Capture the cell that displays the provided text and extract its (X, Y) central coordinate. 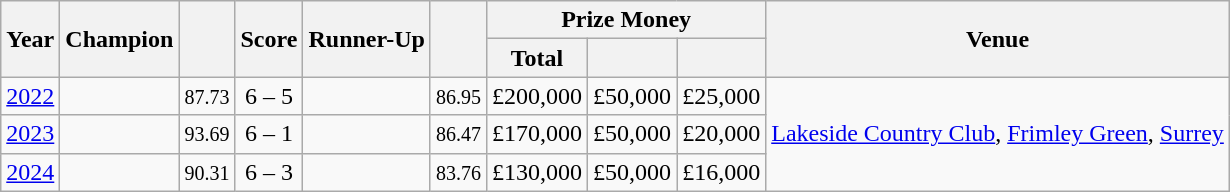
86.95 (458, 96)
Champion (120, 39)
6 – 1 (269, 134)
£25,000 (722, 96)
93.69 (207, 134)
83.76 (458, 172)
Venue (998, 39)
90.31 (207, 172)
86.47 (458, 134)
2024 (30, 172)
Prize Money (626, 20)
£130,000 (538, 172)
£20,000 (722, 134)
6 – 3 (269, 172)
£16,000 (722, 172)
87.73 (207, 96)
Lakeside Country Club, Frimley Green, Surrey (998, 134)
Total (538, 58)
2022 (30, 96)
Year (30, 39)
Runner-Up (367, 39)
Score (269, 39)
£200,000 (538, 96)
2023 (30, 134)
6 – 5 (269, 96)
£170,000 (538, 134)
